Return (x, y) of the center of cell containing provided text 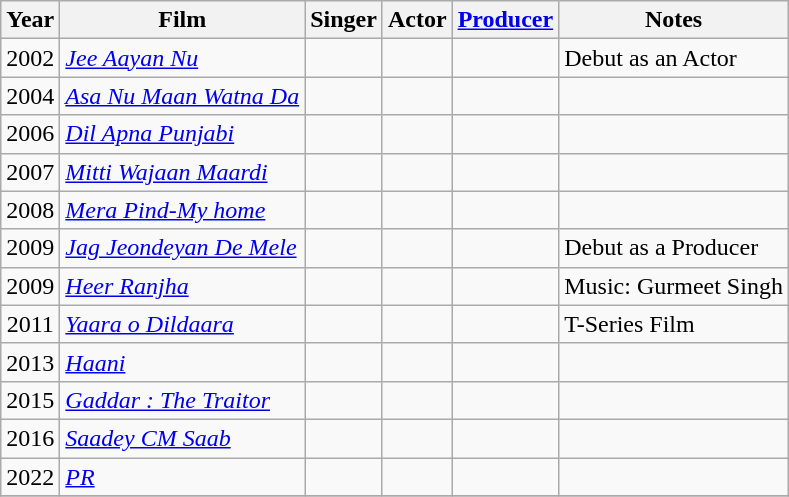
Jag Jeondeyan De Mele (182, 248)
Debut as a Producer (674, 248)
2016 (30, 438)
PR (182, 477)
2008 (30, 210)
Producer (506, 20)
Debut as an Actor (674, 58)
2011 (30, 324)
Year (30, 20)
Dil Apna Punjabi (182, 134)
Gaddar : The Traitor (182, 400)
2013 (30, 362)
Haani (182, 362)
Film (182, 20)
Singer (344, 20)
Saadey CM Saab (182, 438)
Music: Gurmeet Singh (674, 286)
Mitti Wajaan Maardi (182, 172)
Notes (674, 20)
Actor (417, 20)
2015 (30, 400)
2007 (30, 172)
2006 (30, 134)
2022 (30, 477)
T-Series Film (674, 324)
Mera Pind-My home (182, 210)
Jee Aayan Nu (182, 58)
2002 (30, 58)
Asa Nu Maan Watna Da (182, 96)
2004 (30, 96)
Yaara o Dildaara (182, 324)
Heer Ranjha (182, 286)
